Capture the cell that displays the provided text and extract its (X, Y) central coordinate. 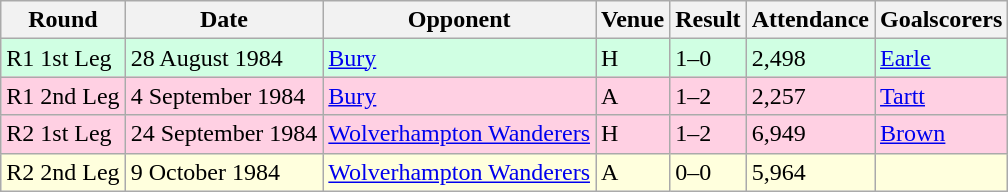
R1 2nd Leg (63, 96)
Tartt (940, 96)
2,257 (810, 96)
R2 2nd Leg (63, 172)
0–0 (708, 172)
5,964 (810, 172)
Venue (633, 20)
Result (708, 20)
R1 1st Leg (63, 58)
9 October 1984 (224, 172)
24 September 1984 (224, 134)
Earle (940, 58)
6,949 (810, 134)
R2 1st Leg (63, 134)
Round (63, 20)
Brown (940, 134)
4 September 1984 (224, 96)
Goalscorers (940, 20)
1–0 (708, 58)
28 August 1984 (224, 58)
Attendance (810, 20)
Opponent (460, 20)
Date (224, 20)
2,498 (810, 58)
